Return (X, Y) of the center of cell containing provided text 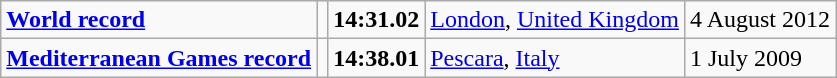
14:38.01 (376, 58)
Mediterranean Games record (159, 58)
1 July 2009 (760, 58)
14:31.02 (376, 20)
World record (159, 20)
4 August 2012 (760, 20)
Pescara, Italy (555, 58)
London, United Kingdom (555, 20)
